Search for the cell housing the specified text and yield its [X, Y] center coordinate. 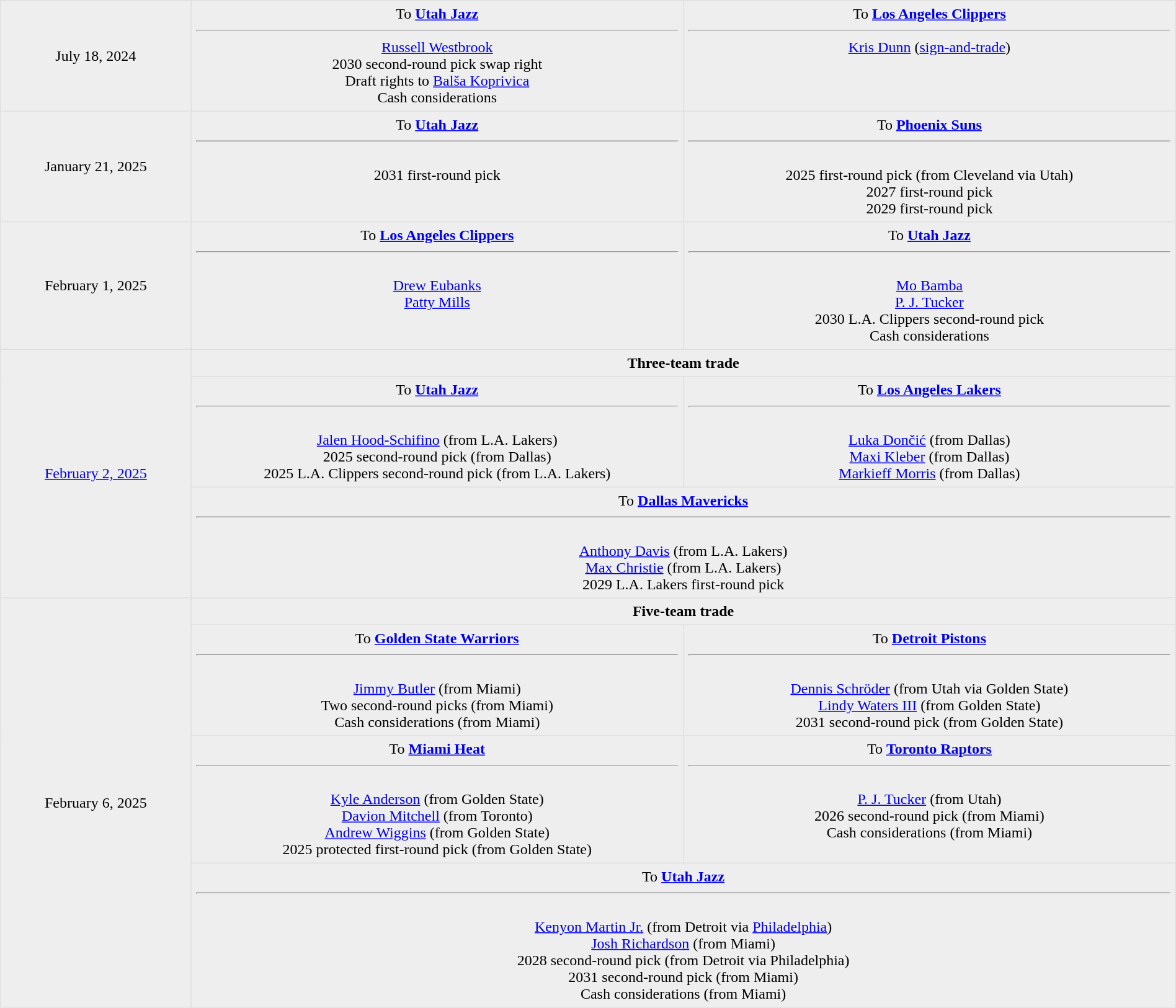
To Los Angeles ClippersDrew Eubanks Patty Mills [437, 286]
February 2, 2025 [96, 473]
To Detroit PistonsDennis Schröder (from Utah via Golden State)Lindy Waters III (from Golden State)2031 second-round pick (from Golden State) [930, 680]
To Utah JazzJalen Hood-Schifino (from L.A. Lakers) 2025 second-round pick (from Dallas) 2025 L.A. Clippers second-round pick (from L.A. Lakers) [437, 432]
To Dallas MavericksAnthony Davis (from L.A. Lakers) Max Christie (from L.A. Lakers) 2029 L.A. Lakers first-round pick [684, 542]
July 18, 2024 [96, 56]
February 6, 2025 [96, 803]
To Phoenix Suns2025 first-round pick (from Cleveland via Utah) 2027 first-round pick 2029 first-round pick [930, 166]
To Utah JazzRussell Westbrook2030 second-round pick swap rightDraft rights to Balša KoprivicaCash considerations [437, 56]
To Golden State WarriorsJimmy Butler (from Miami)Two second-round picks (from Miami)Cash considerations (from Miami) [437, 680]
To Utah Jazz2031 first-round pick [437, 166]
To Utah JazzMo Bamba P. J. Tucker 2030 L.A. Clippers second-round pick Cash considerations [930, 286]
Three-team trade [684, 363]
January 21, 2025 [96, 166]
Five-team trade [684, 612]
To Toronto RaptorsP. J. Tucker (from Utah)2026 second-round pick (from Miami)Cash considerations (from Miami) [930, 800]
February 1, 2025 [96, 286]
To Los Angeles LakersLuka Dončić (from Dallas) Maxi Kleber (from Dallas) Markieff Morris (from Dallas) [930, 432]
To Los Angeles ClippersKris Dunn (sign-and-trade) [930, 56]
